Pinpoint the cell where the given text exists, returning its [x, y] midpoint coordinate. 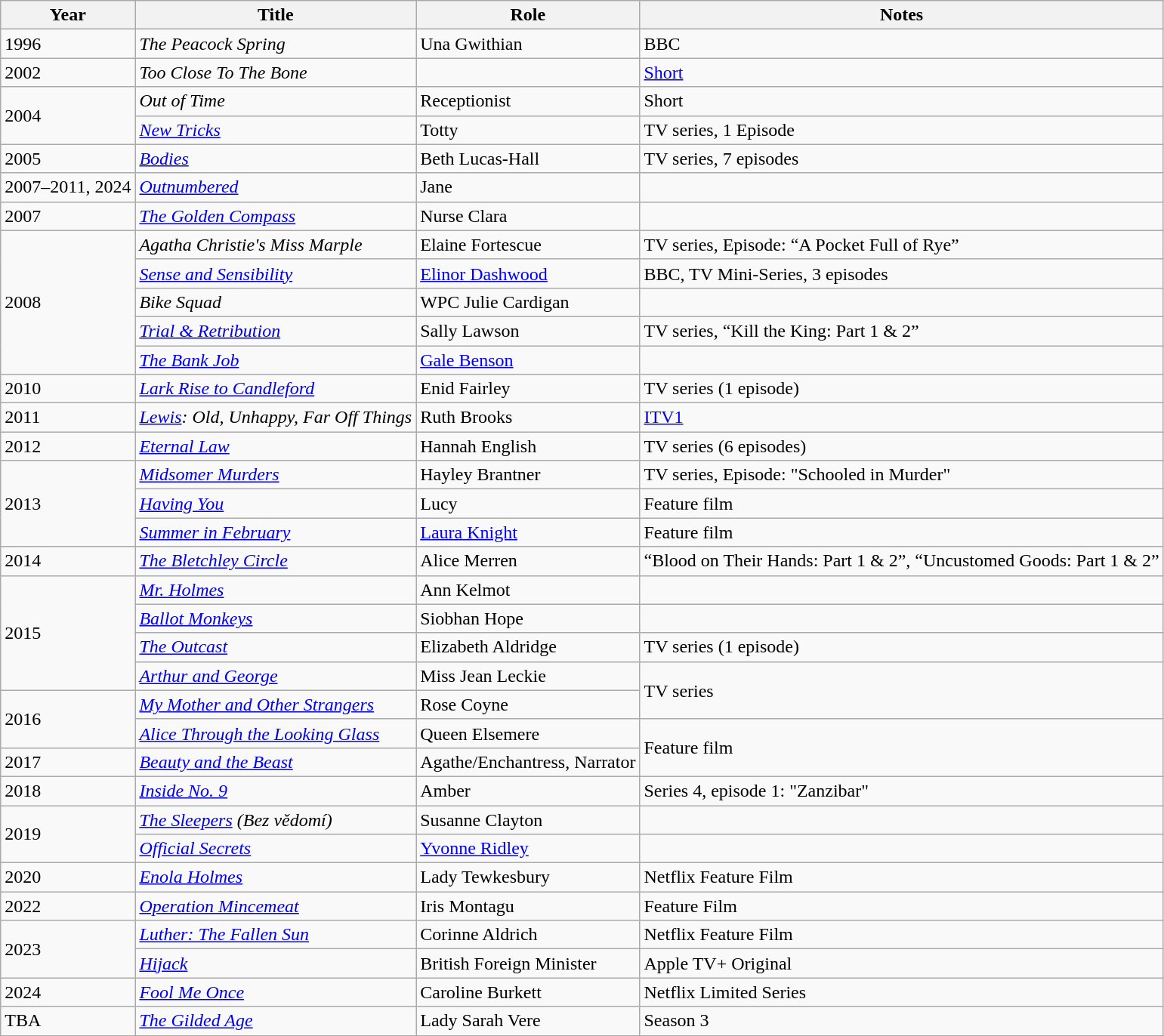
1996 [68, 44]
Queen Elsemere [528, 733]
Ann Kelmot [528, 590]
Arthur and George [276, 676]
2023 [68, 949]
Eternal Law [276, 446]
Mr. Holmes [276, 590]
Official Secrets [276, 849]
Apple TV+ Original [902, 964]
Trial & Retribution [276, 331]
Enola Holmes [276, 877]
Amber [528, 791]
Having You [276, 504]
Outnumbered [276, 187]
ITV1 [902, 418]
The Outcast [276, 647]
My Mother and Other Strangers [276, 705]
Lewis: Old, Unhappy, Far Off Things [276, 418]
The Bletchley Circle [276, 561]
Lady Sarah Vere [528, 1021]
Miss Jean Leckie [528, 676]
Lucy [528, 504]
“Blood on Their Hands: Part 1 & 2”, “Uncustomed Goods: Part 1 & 2” [902, 561]
Beth Lucas-Hall [528, 159]
Ballot Monkeys [276, 618]
Agatha Christie's Miss Marple [276, 245]
Inside No. 9 [276, 791]
Susanne Clayton [528, 819]
Lark Rise to Candleford [276, 389]
TV series, 1 Episode [902, 130]
2016 [68, 719]
Nurse Clara [528, 216]
Elinor Dashwood [528, 273]
New Tricks [276, 130]
Caroline Burkett [528, 992]
Operation Mincemeat [276, 906]
Agathe/Enchantress, Narrator [528, 762]
Alice Merren [528, 561]
Receptionist [528, 101]
BBC [902, 44]
Enid Fairley [528, 389]
2020 [68, 877]
Feature Film [902, 906]
2002 [68, 72]
Midsomer Murders [276, 475]
2011 [68, 418]
British Foreign Minister [528, 964]
Lady Tewkesbury [528, 877]
Role [528, 15]
Season 3 [902, 1021]
Sally Lawson [528, 331]
2022 [68, 906]
2017 [68, 762]
Sense and Sensibility [276, 273]
Bike Squad [276, 302]
The Peacock Spring [276, 44]
TV series [902, 690]
Out of Time [276, 101]
Too Close To The Bone [276, 72]
Fool Me Once [276, 992]
Notes [902, 15]
Iris Montagu [528, 906]
2019 [68, 834]
2005 [68, 159]
Beauty and the Beast [276, 762]
Hijack [276, 964]
2007–2011, 2024 [68, 187]
Jane [528, 187]
2012 [68, 446]
2010 [68, 389]
WPC Julie Cardigan [528, 302]
2013 [68, 504]
Una Gwithian [528, 44]
Luther: The Fallen Sun [276, 935]
Hayley Brantner [528, 475]
2018 [68, 791]
2014 [68, 561]
2004 [68, 116]
2008 [68, 302]
The Sleepers (Bez vědomí) [276, 819]
2015 [68, 633]
The Gilded Age [276, 1021]
Ruth Brooks [528, 418]
Totty [528, 130]
2007 [68, 216]
Bodies [276, 159]
Series 4, episode 1: "Zanzibar" [902, 791]
BBC, TV Mini-Series, 3 episodes [902, 273]
Laura Knight [528, 532]
Alice Through the Looking Glass [276, 733]
Rose Coyne [528, 705]
Yvonne Ridley [528, 849]
TV series, 7 episodes [902, 159]
2024 [68, 992]
Title [276, 15]
TV series (6 episodes) [902, 446]
Gale Benson [528, 360]
Corinne Aldrich [528, 935]
Summer in February [276, 532]
TV series, “Kill the King: Part 1 & 2” [902, 331]
Elaine Fortescue [528, 245]
Netflix Limited Series [902, 992]
Elizabeth Aldridge [528, 647]
TV series, Episode: “A Pocket Full of Rye” [902, 245]
Year [68, 15]
TV series, Episode: "Schooled in Murder" [902, 475]
TBA [68, 1021]
The Bank Job [276, 360]
Siobhan Hope [528, 618]
Hannah English [528, 446]
The Golden Compass [276, 216]
